Provide the (X, Y) coordinate of the cell's center where the given text is located.  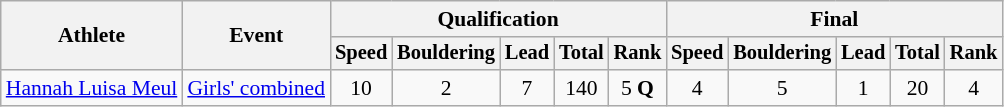
Athlete (92, 36)
5 (782, 88)
140 (582, 88)
1 (863, 88)
Hannah Luisa Meul (92, 88)
7 (527, 88)
2 (446, 88)
Final (834, 19)
10 (361, 88)
Event (256, 36)
Qualification (498, 19)
5 Q (638, 88)
Girls' combined (256, 88)
20 (918, 88)
